Identify which cell holds the provided text, then report its (x, y) central coordinate. 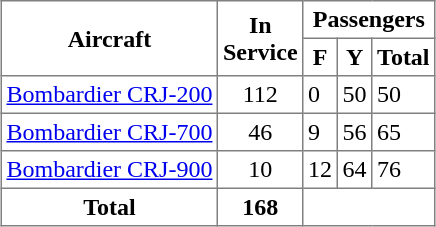
76 (404, 170)
64 (354, 170)
Bombardier CRJ-900 (109, 170)
Y (354, 57)
46 (260, 132)
56 (354, 132)
10 (260, 170)
In Service (260, 38)
Aircraft (109, 38)
0 (320, 95)
9 (320, 132)
Bombardier CRJ-700 (109, 132)
168 (260, 207)
F (320, 57)
112 (260, 95)
12 (320, 170)
65 (404, 132)
Bombardier CRJ-200 (109, 95)
Passengers (369, 20)
